Pinpoint the cell where the given text exists, returning its [x, y] midpoint coordinate. 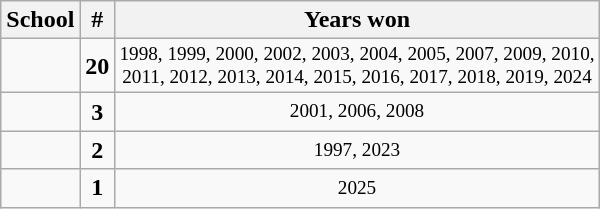
20 [98, 66]
School [40, 20]
2 [98, 150]
1 [98, 188]
3 [98, 112]
1997, 2023 [357, 150]
1998, 1999, 2000, 2002, 2003, 2004, 2005, 2007, 2009, 2010, 2011, 2012, 2013, 2014, 2015, 2016, 2017, 2018, 2019, 2024 [357, 66]
Years won [357, 20]
2001, 2006, 2008 [357, 112]
2025 [357, 188]
# [98, 20]
